Scan for the cell matching the given text and deliver its [X, Y] coordinate at center. 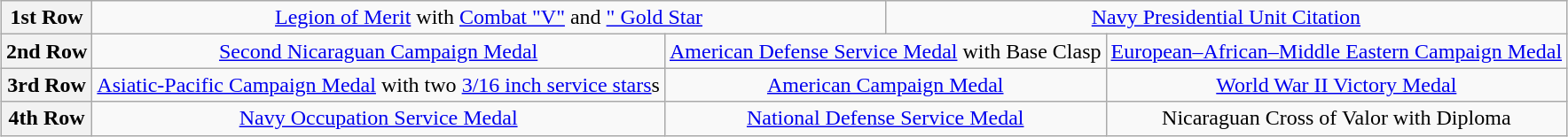
Second Nicaraguan Campaign Medal [379, 51]
2nd Row [46, 51]
National Defense Service Medal [885, 118]
American Campaign Medal [885, 85]
Asiatic-Pacific Campaign Medal with two 3/16 inch service starss [379, 85]
European–African–Middle Eastern Campaign Medal [1337, 51]
Legion of Merit with Combat "V" and " Gold Star [489, 18]
4th Row [46, 118]
World War II Victory Medal [1337, 85]
American Defense Service Medal with Base Clasp [885, 51]
1st Row [46, 18]
Navy Occupation Service Medal [379, 118]
3rd Row [46, 85]
Navy Presidential Unit Citation [1226, 18]
Nicaraguan Cross of Valor with Diploma [1337, 118]
